Locate the cell with the specified text and output its [X, Y] center coordinate. 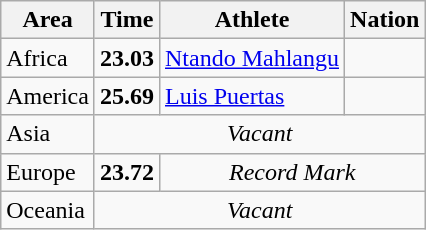
Area [48, 20]
23.03 [126, 58]
Time [126, 20]
Oceania [48, 210]
Africa [48, 58]
Nation [385, 20]
23.72 [126, 172]
25.69 [126, 96]
Asia [48, 134]
Ntando Mahlangu [252, 58]
Europe [48, 172]
Athlete [252, 20]
America [48, 96]
Record Mark [292, 172]
Luis Puertas [252, 96]
